For the text-containing cell, return its midpoint in [X, Y] coordinate format. 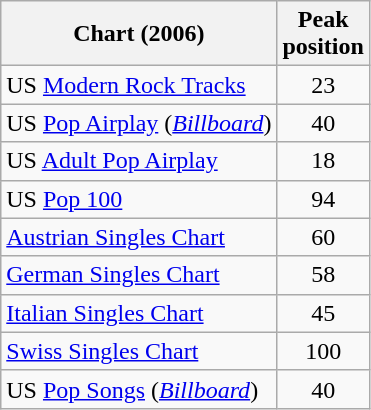
18 [323, 161]
Italian Singles Chart [139, 313]
Chart (2006) [139, 34]
94 [323, 199]
100 [323, 351]
23 [323, 85]
Peakposition [323, 34]
Austrian Singles Chart [139, 237]
45 [323, 313]
Swiss Singles Chart [139, 351]
US Pop Songs (Billboard) [139, 389]
60 [323, 237]
58 [323, 275]
US Adult Pop Airplay [139, 161]
US Pop 100 [139, 199]
US Pop Airplay (Billboard) [139, 123]
US Modern Rock Tracks [139, 85]
German Singles Chart [139, 275]
